Return (x, y) of the center of cell containing provided text 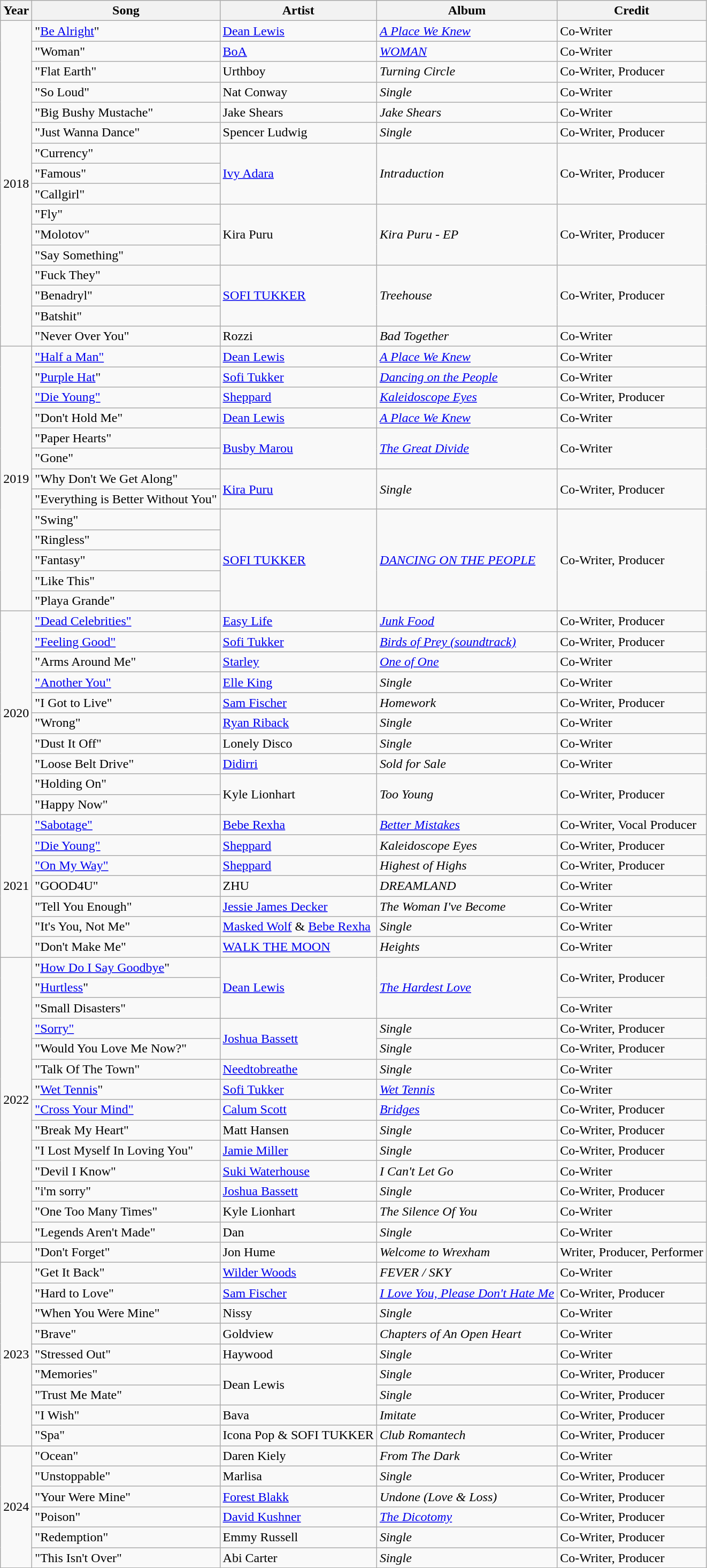
I Love You, Please Don't Hate Me (466, 1293)
"Ringless" (126, 540)
From The Dark (466, 1456)
"Sabotage" (126, 825)
DREAMLAND (466, 886)
"Why Don't We Get Along" (126, 479)
"Dust It Off" (126, 743)
The Silence Of You (466, 1211)
Bridges (466, 1110)
Lonely Disco (298, 743)
"Devil I Know" (126, 1171)
Heights (466, 947)
2023 (16, 1354)
Ryan Riback (298, 723)
WALK THE MOON (298, 947)
"Fuck They" (126, 275)
Undone (Love & Loss) (466, 1496)
Too Young (466, 794)
2022 (16, 1100)
"Like This" (126, 580)
"Don't Make Me" (126, 947)
Bebe Rexha (298, 825)
ZHU (298, 886)
"Paper Hearts" (126, 438)
"Fly" (126, 214)
"Gone" (126, 458)
"Hurtless" (126, 988)
"Half a Man" (126, 357)
"Don't Hold Me" (126, 418)
"Happy Now" (126, 804)
FEVER / SKY (466, 1273)
Kira Puru - EP (466, 234)
Easy Life (298, 621)
Bava (298, 1415)
"Talk Of The Town" (126, 1069)
"Fantasy" (126, 560)
Ivy Adara (298, 173)
Icona Pop & SOFI TUKKER (298, 1435)
2020 (16, 713)
Needtobreathe (298, 1069)
Wet Tennis (466, 1089)
"This Isn't Over" (126, 1558)
Birds of Prey (soundtrack) (466, 642)
"Batshit" (126, 316)
Sold for Sale (466, 764)
Rozzi (298, 336)
Nat Conway (298, 92)
One of One (466, 662)
2021 (16, 886)
Club Romantech (466, 1435)
"Never Over You" (126, 336)
"Your Were Mine" (126, 1496)
Year (16, 11)
"Flat Earth" (126, 72)
"When You Were Mine" (126, 1313)
Highest of Highs (466, 865)
"Would You Love Me Now?" (126, 1049)
Spencer Ludwig (298, 133)
"Playa Grande" (126, 601)
"Currency" (126, 153)
Nissy (298, 1313)
"Memories" (126, 1374)
Emmy Russell (298, 1537)
Elle King (298, 682)
"Legends Aren't Made" (126, 1232)
"Wet Tennis" (126, 1089)
"Ocean" (126, 1456)
Co-Writer, Vocal Producer (632, 825)
"Loose Belt Drive" (126, 764)
"Tell You Enough" (126, 906)
Song (126, 11)
"Holding On" (126, 784)
"Poison" (126, 1517)
"Break My Heart" (126, 1130)
The Hardest Love (466, 988)
"Small Disasters" (126, 1008)
DANCING ON THE PEOPLE (466, 560)
Imitate (466, 1415)
"Big Bushy Mustache" (126, 112)
Haywood (298, 1354)
Marlisa (298, 1476)
"Famous" (126, 173)
Bad Together (466, 336)
The Great Divide (466, 448)
The Woman I've Become (466, 906)
"Get It Back" (126, 1273)
Abi Carter (298, 1558)
Homework (466, 703)
Junk Food (466, 621)
Album (466, 11)
"Wrong" (126, 723)
"I Wish" (126, 1415)
"I Lost Myself In Loving You" (126, 1150)
Forest Blakk (298, 1496)
Better Mistakes (466, 825)
"Arms Around Me" (126, 662)
Masked Wolf & Bebe Rexha (298, 927)
WOMAN (466, 51)
"Dead Celebrities" (126, 621)
Wilder Woods (298, 1273)
2018 (16, 184)
"GOOD4U" (126, 886)
"On My Way" (126, 865)
Credit (632, 11)
2024 (16, 1506)
"Woman" (126, 51)
"Brave" (126, 1334)
"Hard to Love" (126, 1293)
Busby Marou (298, 448)
"Trust Me Mate" (126, 1395)
Welcome to Wrexham (466, 1252)
Jon Hume (298, 1252)
Dan (298, 1232)
"Spa" (126, 1435)
Didirri (298, 764)
Matt Hansen (298, 1130)
"Benadryl" (126, 296)
Goldview (298, 1334)
David Kushner (298, 1517)
Treehouse (466, 296)
"Just Wanna Dance" (126, 133)
"How Do I Say Goodbye" (126, 967)
Urthboy (298, 72)
Turning Circle (466, 72)
"Redemption" (126, 1537)
The Dicotomy (466, 1517)
Jamie Miller (298, 1150)
Suki Waterhouse (298, 1171)
"Sorry" (126, 1028)
"Purple Hat" (126, 377)
"Cross Your Mind" (126, 1110)
Jessie James Decker (298, 906)
"Another You" (126, 682)
"Be Alright" (126, 31)
"Unstoppable" (126, 1476)
Daren Kiely (298, 1456)
Calum Scott (298, 1110)
"Feeling Good" (126, 642)
Starley (298, 662)
I Can't Let Go (466, 1171)
"Say Something" (126, 255)
Artist (298, 11)
Dancing on the People (466, 377)
"Callgirl" (126, 194)
"Swing" (126, 519)
"So Loud" (126, 92)
"Stressed Out" (126, 1354)
Writer, Producer, Performer (632, 1252)
"I Got to Live" (126, 703)
"Don't Forget" (126, 1252)
2019 (16, 479)
Chapters of An Open Heart (466, 1334)
BoA (298, 51)
"It's You, Not Me" (126, 927)
"One Too Many Times" (126, 1211)
"i'm sorry" (126, 1191)
"Everything is Better Without You" (126, 499)
Intraduction (466, 173)
"Molotov" (126, 234)
